Capture the cell that displays the provided text and extract its (X, Y) central coordinate. 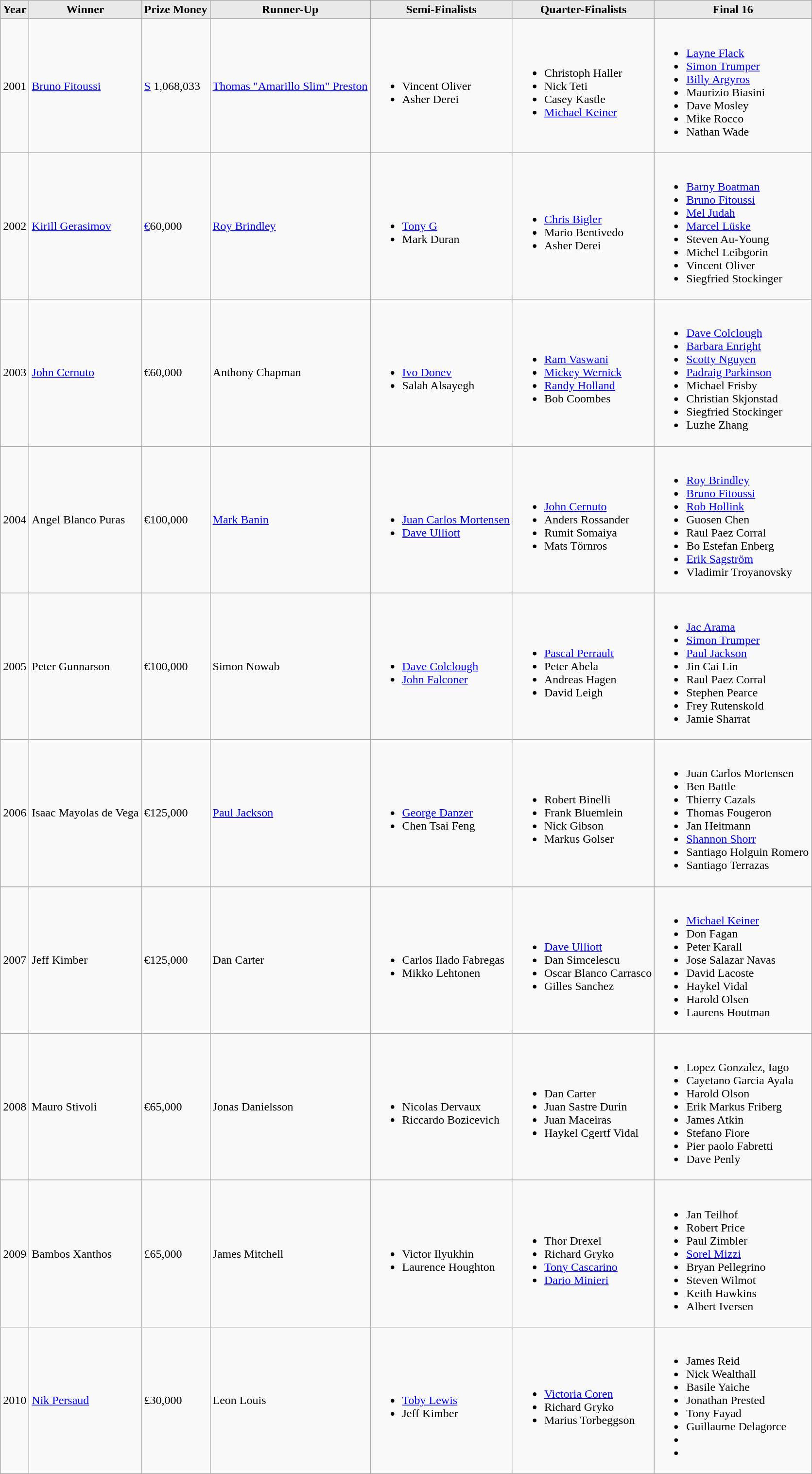
Mauro Stivoli (86, 1107)
Barny BoatmanBruno FitoussiMel JudahMarcel LüskeSteven Au-YoungMichel LeibgorinVincent OliverSiegfried Stockinger (733, 226)
2002 (15, 226)
Pascal PerraultPeter AbelaAndreas HagenDavid Leigh (583, 666)
Semi-Finalists (441, 10)
John Cernuto (86, 373)
Toby LewisJeff Kimber (441, 1400)
2006 (15, 813)
2007 (15, 960)
Year (15, 10)
Nik Persaud (86, 1400)
James Mitchell (290, 1253)
2005 (15, 666)
Angel Blanco Puras (86, 520)
£30,000 (176, 1400)
Leon Louis (290, 1400)
Carlos Ilado FabregasMikko Lehtonen (441, 960)
Juan Carlos MortensenBen BattleThierry CazalsThomas FougeronJan HeitmannShannon ShorrSantiago Holguin RomeroSantiago Terrazas (733, 813)
2009 (15, 1253)
S 1,068,033 (176, 86)
Anthony Chapman (290, 373)
Thor DrexelRichard GrykoTony CascarinoDario Minieri (583, 1253)
James ReidNick WealthallBasile YaicheJonathan PrestedTony FayadGuillaume Delagorce (733, 1400)
Dave UlliottDan SimcelescuOscar Blanco CarrascoGilles Sanchez (583, 960)
Lopez Gonzalez, IagoCayetano Garcia AyalaHarold OlsonErik Markus FribergJames AtkinStefano FiorePier paolo FabrettiDave Penly (733, 1107)
Victor IlyukhinLaurence Houghton (441, 1253)
Final 16 (733, 10)
Michael KeinerDon FaganPeter KarallJose Salazar NavasDavid LacosteHaykel VidalHarold OlsenLaurens Houtman (733, 960)
Isaac Mayolas de Vega (86, 813)
Vincent OliverAsher Derei (441, 86)
Chris BiglerMario BentivedoAsher Derei (583, 226)
2010 (15, 1400)
Thomas "Amarillo Slim" Preston (290, 86)
Runner-Up (290, 10)
Victoria CorenRichard GrykoMarius Torbeggson (583, 1400)
Paul Jackson (290, 813)
Jonas Danielsson (290, 1107)
Ivo DonevSalah Alsayegh (441, 373)
Roy BrindleyBruno FitoussiRob HollinkGuosen ChenRaul Paez CorralBo Estefan EnbergErik SagströmVladimir Troyanovsky (733, 520)
€65,000 (176, 1107)
Dave ColcloughBarbara EnrightScotty NguyenPadraig ParkinsonMichael FrisbyChristian SkjonstadSiegfried StockingerLuzhe Zhang (733, 373)
Ram VaswaniMickey WernickRandy HollandBob Coombes (583, 373)
Winner (86, 10)
Dan Carter (290, 960)
Kirill Gerasimov (86, 226)
Layne FlackSimon TrumperBilly ArgyrosMaurizio BiasiniDave MosleyMike RoccoNathan Wade (733, 86)
Nicolas DervauxRiccardo Bozicevich (441, 1107)
Tony GMark Duran (441, 226)
Jeff Kimber (86, 960)
2001 (15, 86)
2004 (15, 520)
Juan Carlos MortensenDave Ulliott (441, 520)
Dave ColcloughJohn Falconer (441, 666)
Jan TeilhofRobert PricePaul ZimblerSorel MizziBryan PellegrinoSteven WilmotKeith HawkinsAlbert Iversen (733, 1253)
Peter Gunnarson (86, 666)
Simon Nowab (290, 666)
Jac AramaSimon TrumperPaul JacksonJin Cai LinRaul Paez CorralStephen PearceFrey RutenskoldJamie Sharrat (733, 666)
Bruno Fitoussi (86, 86)
2003 (15, 373)
£65,000 (176, 1253)
Bambos Xanthos (86, 1253)
Christoph HallerNick TetiCasey KastleMichael Keiner (583, 86)
Quarter-Finalists (583, 10)
2008 (15, 1107)
Mark Banin (290, 520)
George DanzerChen Tsai Feng (441, 813)
Roy Brindley (290, 226)
Dan CarterJuan Sastre DurinJuan MaceirasHaykel Cgertf Vidal (583, 1107)
Robert BinelliFrank BluemleinNick GibsonMarkus Golser (583, 813)
Prize Money (176, 10)
John CernutoAnders RossanderRumit SomaiyaMats Törnros (583, 520)
